Scan for the cell matching the given text and deliver its [x, y] coordinate at center. 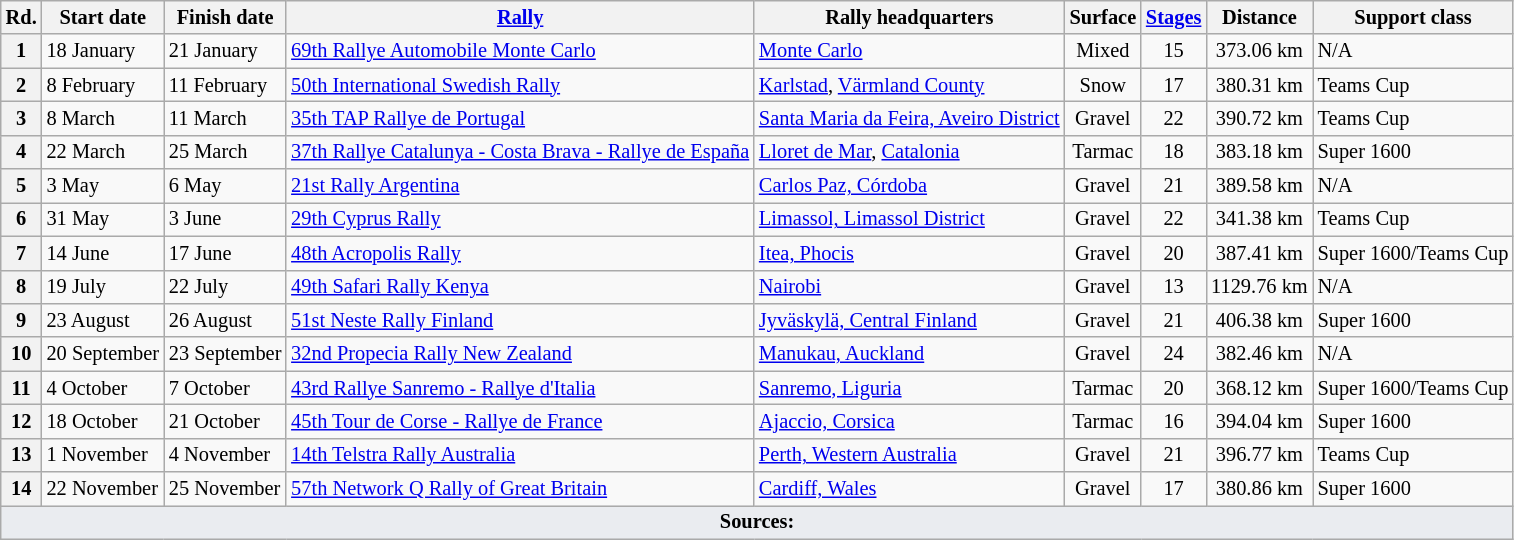
23 August [103, 320]
3 June [225, 219]
Mixed [1103, 51]
373.06 km [1259, 51]
341.38 km [1259, 219]
Manukau, Auckland [910, 354]
43rd Rallye Sanremo - Rallye d'Italia [520, 388]
49th Safari Rally Kenya [520, 287]
22 March [103, 152]
Ajaccio, Corsica [910, 421]
Cardiff, Wales [910, 489]
6 [22, 219]
16 [1174, 421]
Carlos Paz, Córdoba [910, 186]
24 [1174, 354]
396.77 km [1259, 455]
Surface [1103, 17]
4 [22, 152]
18 October [103, 421]
Finish date [225, 17]
Nairobi [910, 287]
37th Rallye Catalunya - Costa Brava - Rallye de España [520, 152]
Itea, Phocis [910, 253]
25 March [225, 152]
380.31 km [1259, 85]
1 [22, 51]
17 June [225, 253]
12 [22, 421]
48th Acropolis Rally [520, 253]
Start date [103, 17]
14th Telstra Rally Australia [520, 455]
Lloret de Mar, Catalonia [910, 152]
32nd Propecia Rally New Zealand [520, 354]
382.46 km [1259, 354]
Rally headquarters [910, 17]
18 [1174, 152]
3 [22, 118]
Stages [1174, 17]
5 [22, 186]
2 [22, 85]
57th Network Q Rally of Great Britain [520, 489]
Karlstad, Värmland County [910, 85]
19 July [103, 287]
10 [22, 354]
18 January [103, 51]
Support class [1414, 17]
Sanremo, Liguria [910, 388]
390.72 km [1259, 118]
Snow [1103, 85]
25 November [225, 489]
51st Neste Rally Finland [520, 320]
Rd. [22, 17]
7 October [225, 388]
8 [22, 287]
368.12 km [1259, 388]
Monte Carlo [910, 51]
21 January [225, 51]
11 [22, 388]
26 August [225, 320]
23 September [225, 354]
31 May [103, 219]
Santa Maria da Feira, Aveiro District [910, 118]
11 March [225, 118]
22 November [103, 489]
387.41 km [1259, 253]
394.04 km [1259, 421]
8 March [103, 118]
21 October [225, 421]
Perth, Western Australia [910, 455]
50th International Swedish Rally [520, 85]
380.86 km [1259, 489]
1 November [103, 455]
1129.76 km [1259, 287]
35th TAP Rallye de Portugal [520, 118]
Rally [520, 17]
6 May [225, 186]
4 November [225, 455]
20 September [103, 354]
4 October [103, 388]
3 May [103, 186]
Sources: [758, 522]
406.38 km [1259, 320]
383.18 km [1259, 152]
69th Rallye Automobile Monte Carlo [520, 51]
Limassol, Limassol District [910, 219]
Jyväskylä, Central Finland [910, 320]
389.58 km [1259, 186]
14 [22, 489]
29th Cyprus Rally [520, 219]
8 February [103, 85]
45th Tour de Corse - Rallye de France [520, 421]
7 [22, 253]
15 [1174, 51]
Distance [1259, 17]
11 February [225, 85]
22 July [225, 287]
9 [22, 320]
21st Rally Argentina [520, 186]
14 June [103, 253]
